Find where the given text appears and provide that cell's center as [x, y] coordinate. 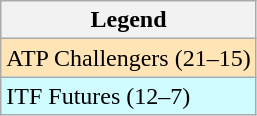
ITF Futures (12–7) [128, 96]
ATP Challengers (21–15) [128, 58]
Legend [128, 20]
